Search for the cell housing the specified text and yield its (X, Y) center coordinate. 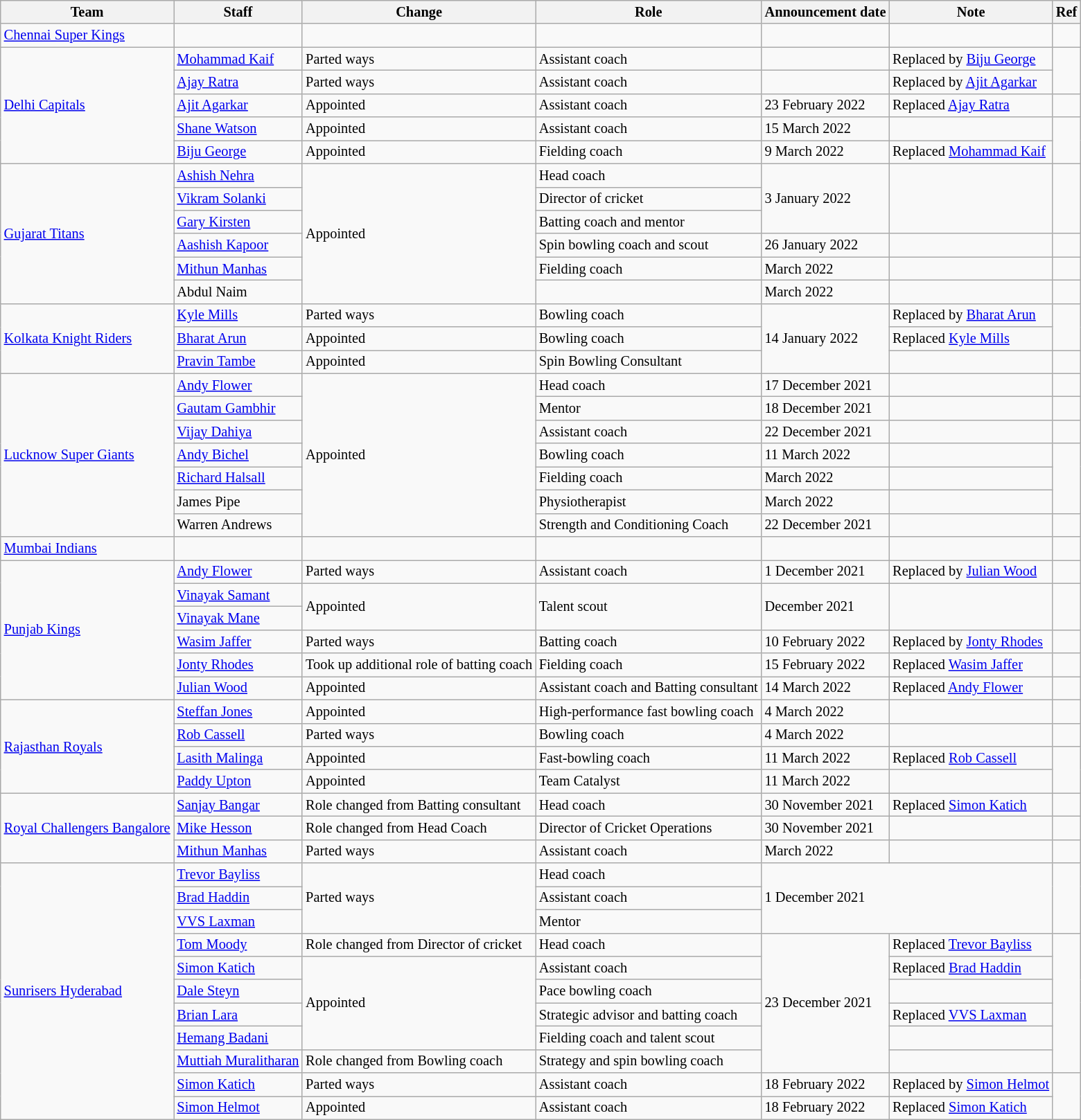
Replaced by Julian Wood (971, 571)
Paddy Upton (238, 781)
Jonty Rhodes (238, 665)
Ashish Nehra (238, 175)
Fielding coach and talent scout (649, 1038)
Replaced by Jonty Rhodes (971, 641)
Replaced Wasim Jaffer (971, 665)
Replaced Kyle Mills (971, 339)
14 March 2022 (826, 688)
Andy Bichel (238, 455)
Simon Helmot (238, 1108)
Lasith Malinga (238, 758)
Gary Kirsten (238, 222)
Strategic advisor and batting coach (649, 1015)
Strength and Conditioning Coach (649, 525)
Rajasthan Royals (87, 747)
Trevor Bayliss (238, 875)
Brad Haddin (238, 898)
Delhi Capitals (87, 105)
10 February 2022 (826, 641)
Pravin Tambe (238, 362)
Took up additional role of batting coach (419, 665)
Ajay Ratra (238, 82)
Mike Hesson (238, 828)
Replaced by Simon Helmot (971, 1085)
Ajit Agarkar (238, 105)
James Pipe (238, 501)
Vijay Dahiya (238, 432)
Mumbai Indians (87, 548)
23 December 2021 (826, 1003)
Dale Steyn (238, 991)
December 2021 (826, 607)
Wasim Jaffer (238, 641)
Bharat Arun (238, 339)
Physiotherapist (649, 501)
Aashish Kapoor (238, 245)
Pace bowling coach (649, 991)
Chennai Super Kings (87, 35)
Abdul Naim (238, 292)
14 January 2022 (826, 338)
Replaced Brad Haddin (971, 968)
Replaced Andy Flower (971, 688)
Director of Cricket Operations (649, 828)
Biju George (238, 152)
Role changed from Batting consultant (419, 805)
Rob Cassell (238, 735)
15 February 2022 (826, 665)
Strategy and spin bowling coach (649, 1061)
Replaced Mohammad Kaif (971, 152)
Shane Watson (238, 129)
Gujarat Titans (87, 233)
Spin bowling coach and scout (649, 245)
Richard Halsall (238, 478)
Talent scout (649, 607)
Fast-bowling coach (649, 758)
15 March 2022 (826, 129)
Director of cricket (649, 199)
Staff (238, 12)
23 February 2022 (826, 105)
Replaced VVS Laxman (971, 1015)
Kyle Mills (238, 315)
Role changed from Director of cricket (419, 945)
Vinayak Samant (238, 595)
Hemang Badani (238, 1038)
Replaced Ajay Ratra (971, 105)
9 March 2022 (826, 152)
Announcement date (826, 12)
Vikram Solanki (238, 199)
Batting coach (649, 641)
Replaced Trevor Bayliss (971, 945)
Ref (1066, 12)
Punjab Kings (87, 630)
Batting coach and mentor (649, 222)
Gautam Gambhir (238, 408)
Spin Bowling Consultant (649, 362)
Role (649, 12)
VVS Laxman (238, 921)
Change (419, 12)
Julian Wood (238, 688)
Role changed from Head Coach (419, 828)
17 December 2021 (826, 385)
Mohammad Kaif (238, 59)
Replaced Rob Cassell (971, 758)
Note (971, 12)
18 December 2021 (826, 408)
Brian Lara (238, 1015)
Warren Andrews (238, 525)
Assistant coach and Batting consultant (649, 688)
26 January 2022 (826, 245)
Kolkata Knight Riders (87, 338)
Replaced by Biju George (971, 59)
Sanjay Bangar (238, 805)
Lucknow Super Giants (87, 455)
Tom Moody (238, 945)
Steffan Jones (238, 711)
Royal Challengers Bangalore (87, 828)
Team Catalyst (649, 781)
Vinayak Mane (238, 618)
Team (87, 12)
Muttiah Muralitharan (238, 1061)
Sunrisers Hyderabad (87, 991)
3 January 2022 (826, 198)
High-performance fast bowling coach (649, 711)
Replaced by Ajit Agarkar (971, 82)
Replaced by Bharat Arun (971, 315)
Role changed from Bowling coach (419, 1061)
